Return the (X, Y) coordinate for the center point of the cell that contains the specified text.  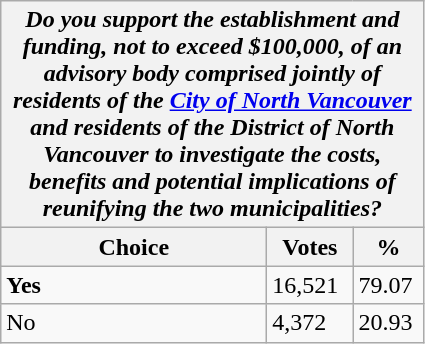
79.07 (388, 285)
No (134, 323)
% (388, 247)
Choice (134, 247)
Votes (310, 247)
Yes (134, 285)
4,372 (310, 323)
20.93 (388, 323)
16,521 (310, 285)
